Return [X, Y] of the center of cell containing provided text 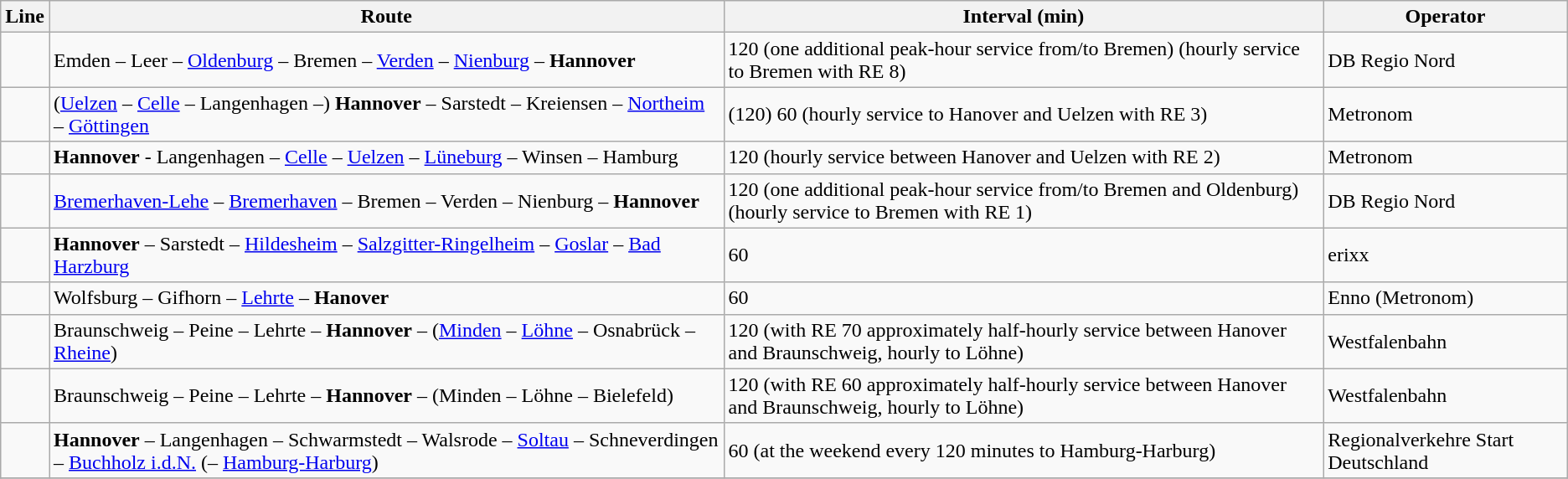
Line [25, 17]
120 (one additional peak-hour service from/to Bremen) (hourly service to Bremen with RE 8) [1024, 60]
Hannover – Langenhagen – Schwarmstedt – Walsrode – Soltau – Schneverdingen – Buchholz i.d.N. (– Hamburg-Harburg) [386, 451]
120 (with RE 70 approximately half-hourly service between Hanover and Braunschweig, hourly to Löhne) [1024, 342]
Enno (Metronom) [1446, 298]
Interval (min) [1024, 17]
Hannover – Sarstedt – Hildesheim – Salzgitter-Ringelheim – Goslar – Bad Harzburg [386, 255]
120 (one additional peak-hour service from/to Bremen and Oldenburg) (hourly service to Bremen with RE 1) [1024, 201]
Bremerhaven-Lehe – Bremerhaven – Bremen – Verden – Nienburg – Hannover [386, 201]
Hannover - Langenhagen – Celle – Uelzen – Lüneburg – Winsen – Hamburg [386, 157]
(Uelzen – Celle – Langenhagen –) Hannover – Sarstedt – Kreiensen – Northeim – Göttingen [386, 114]
120 (with RE 60 approximately half-hourly service between Hanover and Braunschweig, hourly to Löhne) [1024, 395]
Braunschweig – Peine – Lehrte – Hannover – (Minden – Löhne – Osnabrück – Rheine) [386, 342]
(120) 60 (hourly service to Hanover and Uelzen with RE 3) [1024, 114]
60 (at the weekend every 120 minutes to Hamburg-Harburg) [1024, 451]
Emden – Leer – Oldenburg – Bremen – Verden – Nienburg – Hannover [386, 60]
120 (hourly service between Hanover and Uelzen with RE 2) [1024, 157]
Route [386, 17]
erixx [1446, 255]
Braunschweig – Peine – Lehrte – Hannover – (Minden – Löhne – Bielefeld) [386, 395]
Wolfsburg – Gifhorn – Lehrte – Hanover [386, 298]
Regionalverkehre Start Deutschland [1446, 451]
Operator [1446, 17]
